From the cell containing the given text, extract its center point as [x, y] coordinate. 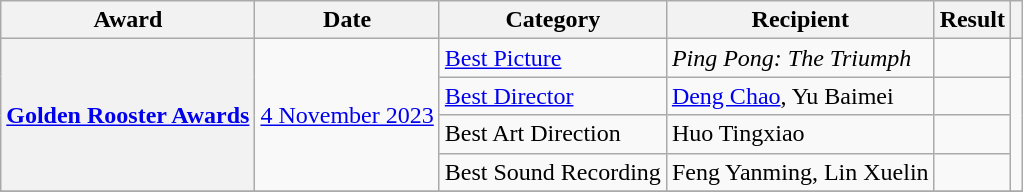
Best Sound Recording [552, 172]
Award [128, 20]
Best Director [552, 96]
Best Picture [552, 58]
Recipient [800, 20]
Ping Pong: The Triumph [800, 58]
Golden Rooster Awards [128, 115]
Category [552, 20]
Best Art Direction [552, 134]
Feng Yanming, Lin Xuelin [800, 172]
Result [972, 20]
Huo Tingxiao [800, 134]
Deng Chao, Yu Baimei [800, 96]
Date [347, 20]
4 November 2023 [347, 115]
